Search for the cell housing the specified text and yield its (X, Y) center coordinate. 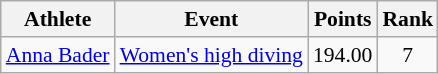
Points (342, 19)
7 (408, 55)
Event (212, 19)
Rank (408, 19)
Women's high diving (212, 55)
Athlete (58, 19)
Anna Bader (58, 55)
194.00 (342, 55)
